Determine the [X, Y] coordinate at the center of the cell enclosing the given text.  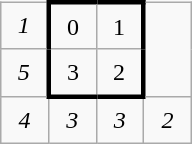
4 [25, 120]
0 [72, 26]
5 [25, 72]
